Scan for the cell matching the given text and deliver its (x, y) coordinate at center. 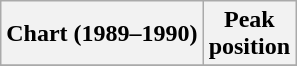
Chart (1989–1990) (102, 34)
Peak position (249, 34)
